Scan for the cell matching the given text and deliver its [X, Y] coordinate at center. 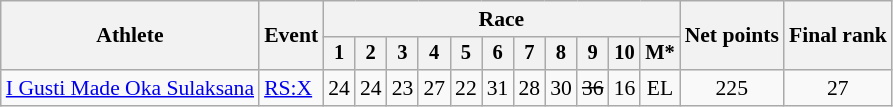
23 [403, 88]
Race [501, 19]
Net points [732, 36]
31 [498, 88]
Event [291, 36]
Final rank [838, 36]
EL [660, 88]
RS:X [291, 88]
I Gusti Made Oka Sulaksana [130, 88]
7 [529, 54]
5 [466, 54]
16 [625, 88]
22 [466, 88]
10 [625, 54]
8 [561, 54]
36 [593, 88]
28 [529, 88]
1 [339, 54]
9 [593, 54]
M* [660, 54]
Athlete [130, 36]
6 [498, 54]
2 [371, 54]
3 [403, 54]
4 [434, 54]
30 [561, 88]
225 [732, 88]
